Identify which cell holds the provided text, then report its [x, y] central coordinate. 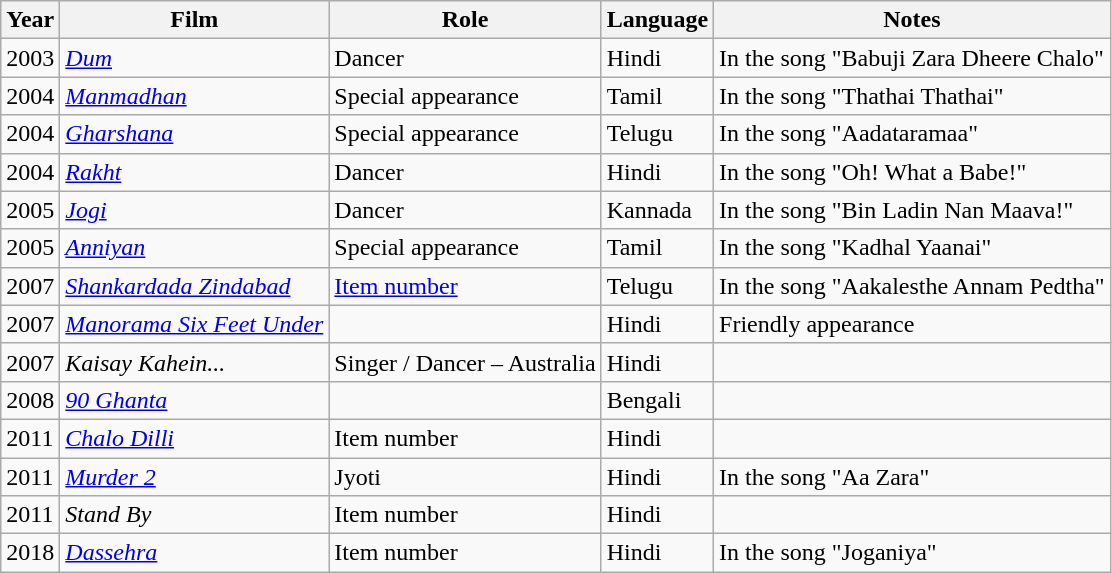
Role [465, 20]
Jyoti [465, 477]
90 Ghanta [194, 400]
Language [657, 20]
Singer / Dancer – Australia [465, 362]
2003 [30, 58]
Film [194, 20]
Dum [194, 58]
In the song "Thathai Thathai" [912, 96]
Kaisay Kahein... [194, 362]
Chalo Dilli [194, 438]
In the song "Oh! What a Babe!" [912, 172]
Year [30, 20]
Friendly appearance [912, 324]
In the song "Kadhal Yaanai" [912, 248]
Kannada [657, 210]
Bengali [657, 400]
Shankardada Zindabad [194, 286]
Jogi [194, 210]
In the song "Bin Ladin Nan Maava!" [912, 210]
Anniyan [194, 248]
In the song "Aa Zara" [912, 477]
2018 [30, 553]
In the song "Joganiya" [912, 553]
Gharshana [194, 134]
Rakht [194, 172]
In the song "Aadataramaa" [912, 134]
In the song "Aakalesthe Annam Pedtha" [912, 286]
Manorama Six Feet Under [194, 324]
Manmadhan [194, 96]
Stand By [194, 515]
In the song "Babuji Zara Dheere Chalo" [912, 58]
Murder 2 [194, 477]
Notes [912, 20]
Dassehra [194, 553]
2008 [30, 400]
